Provide the (X, Y) coordinate of the cell's center where the given text is located.  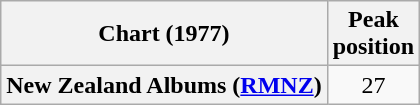
Chart (1977) (164, 34)
Peakposition (373, 34)
New Zealand Albums (RMNZ) (164, 85)
27 (373, 85)
